For the text-containing cell, return its midpoint in (x, y) coordinate format. 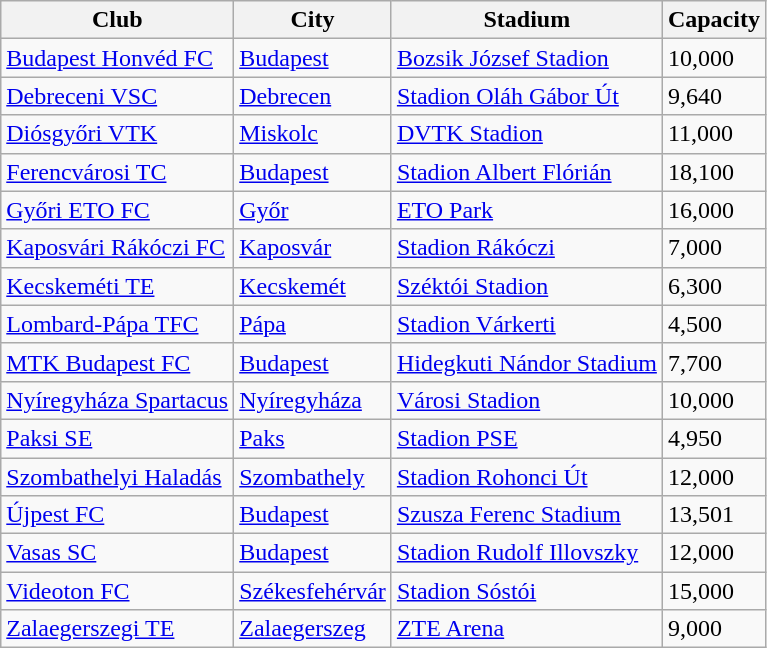
ETO Park (526, 210)
11,000 (714, 134)
Ferencvárosi TC (118, 172)
Stadion Rákóczi (526, 248)
DVTK Stadion (526, 134)
Stadion PSE (526, 438)
Szusza Ferenc Stadium (526, 515)
ZTE Arena (526, 629)
Széktói Stadion (526, 286)
Szombathelyi Haladás (118, 477)
Zalaegerszeg (313, 629)
Stadion Rohonci Út (526, 477)
Újpest FC (118, 515)
Kecskemét (313, 286)
Debrecen (313, 96)
6,300 (714, 286)
Székesfehérvár (313, 591)
Capacity (714, 20)
Vasas SC (118, 553)
16,000 (714, 210)
City (313, 20)
Club (118, 20)
18,100 (714, 172)
Városi Stadion (526, 400)
Stadium (526, 20)
Lombard-Pápa TFC (118, 324)
Stadion Albert Flórián (526, 172)
4,950 (714, 438)
13,501 (714, 515)
Miskolc (313, 134)
Debreceni VSC (118, 96)
9,640 (714, 96)
Paks (313, 438)
Pápa (313, 324)
9,000 (714, 629)
Paksi SE (118, 438)
Stadion Oláh Gábor Út (526, 96)
Győr (313, 210)
7,700 (714, 362)
Zalaegerszegi TE (118, 629)
4,500 (714, 324)
Kecskeméti TE (118, 286)
15,000 (714, 591)
Bozsik József Stadion (526, 58)
Stadion Rudolf Illovszky (526, 553)
Videoton FC (118, 591)
Diósgyőri VTK (118, 134)
Kaposvár (313, 248)
Kaposvári Rákóczi FC (118, 248)
Szombathely (313, 477)
Stadion Sóstói (526, 591)
Budapest Honvéd FC (118, 58)
7,000 (714, 248)
Stadion Várkerti (526, 324)
Hidegkuti Nándor Stadium (526, 362)
Győri ETO FC (118, 210)
MTK Budapest FC (118, 362)
Nyíregyháza (313, 400)
Nyíregyháza Spartacus (118, 400)
